Find where the given text appears and provide that cell's center as (X, Y) coordinate. 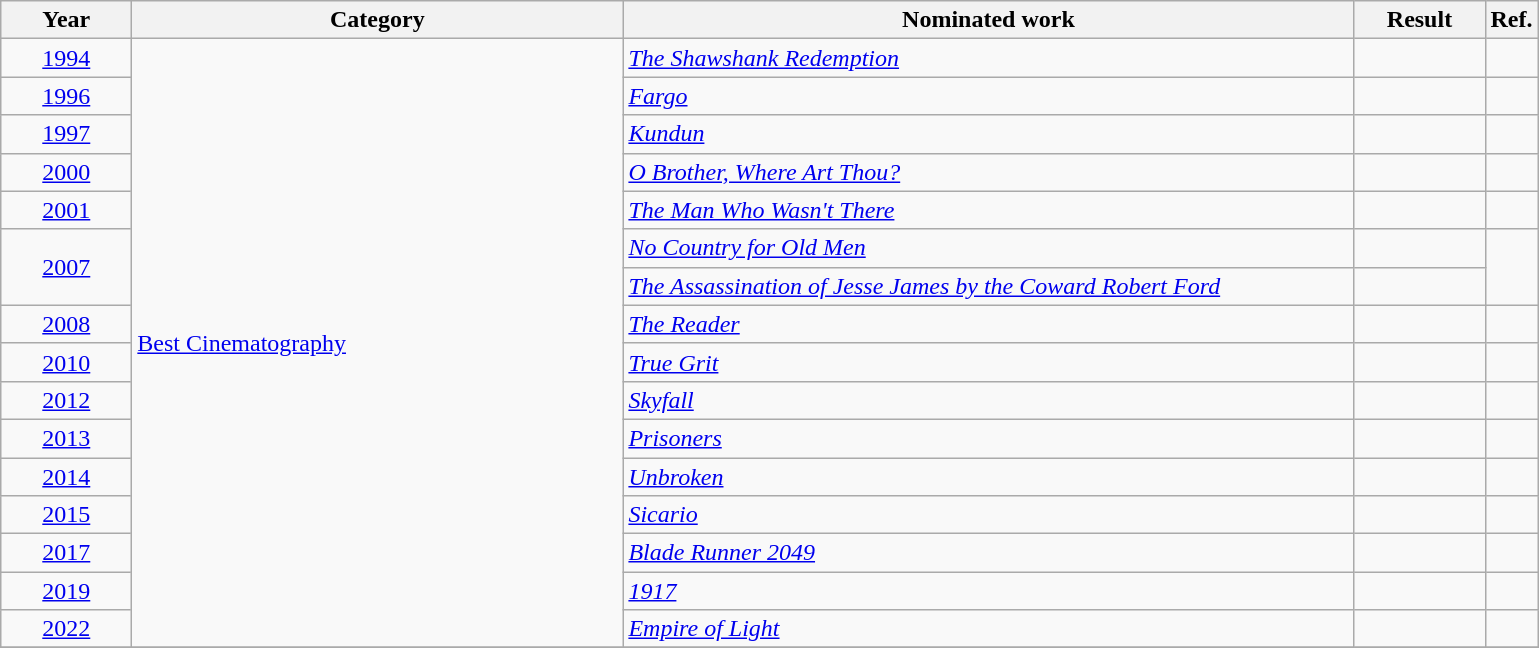
Category (378, 20)
2010 (66, 362)
1994 (66, 58)
2007 (66, 267)
The Assassination of Jesse James by the Coward Robert Ford (988, 286)
Blade Runner 2049 (988, 553)
1917 (988, 591)
Best Cinematography (378, 344)
2008 (66, 324)
Prisoners (988, 438)
Nominated work (988, 20)
The Reader (988, 324)
2000 (66, 172)
1997 (66, 134)
Empire of Light (988, 629)
Ref. (1512, 20)
2017 (66, 553)
Fargo (988, 96)
Kundun (988, 134)
2001 (66, 210)
2013 (66, 438)
Year (66, 20)
Sicario (988, 515)
Skyfall (988, 400)
The Man Who Wasn't There (988, 210)
Unbroken (988, 477)
2014 (66, 477)
True Grit (988, 362)
2015 (66, 515)
2019 (66, 591)
No Country for Old Men (988, 248)
The Shawshank Redemption (988, 58)
2022 (66, 629)
1996 (66, 96)
O Brother, Where Art Thou? (988, 172)
2012 (66, 400)
Result (1420, 20)
